Extract the (x, y) coordinate from the center of the cell holding the provided text.  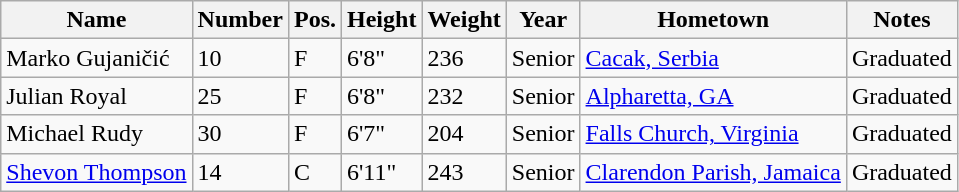
243 (464, 172)
C (314, 172)
Julian Royal (96, 96)
6'7" (382, 134)
Year (543, 20)
Number (240, 20)
Height (382, 20)
Michael Rudy (96, 134)
204 (464, 134)
Alpharetta, GA (713, 96)
236 (464, 58)
Hometown (713, 20)
Falls Church, Virginia (713, 134)
10 (240, 58)
Pos. (314, 20)
14 (240, 172)
Clarendon Parish, Jamaica (713, 172)
Marko Gujaničić (96, 58)
25 (240, 96)
232 (464, 96)
30 (240, 134)
Shevon Thompson (96, 172)
6'11" (382, 172)
Name (96, 20)
Cacak, Serbia (713, 58)
Notes (902, 20)
Weight (464, 20)
